Identify which cell holds the provided text, then report its (X, Y) central coordinate. 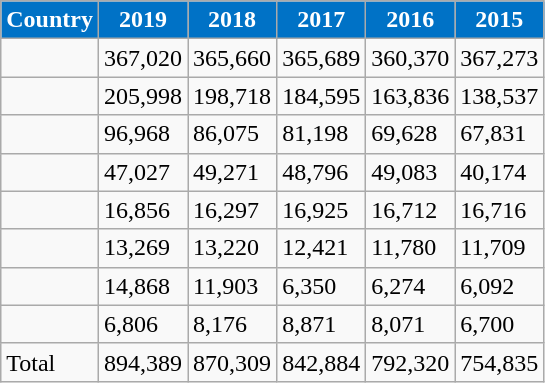
8,871 (322, 324)
8,071 (410, 324)
365,689 (322, 58)
40,174 (500, 172)
Country (50, 20)
6,700 (500, 324)
47,027 (142, 172)
367,273 (500, 58)
16,712 (410, 210)
6,274 (410, 286)
2018 (232, 20)
12,421 (322, 248)
Total (50, 362)
67,831 (500, 134)
138,537 (500, 96)
870,309 (232, 362)
360,370 (410, 58)
198,718 (232, 96)
184,595 (322, 96)
8,176 (232, 324)
49,271 (232, 172)
6,350 (322, 286)
48,796 (322, 172)
163,836 (410, 96)
81,198 (322, 134)
11,709 (500, 248)
69,628 (410, 134)
16,297 (232, 210)
11,903 (232, 286)
792,320 (410, 362)
894,389 (142, 362)
13,269 (142, 248)
365,660 (232, 58)
2019 (142, 20)
13,220 (232, 248)
6,806 (142, 324)
86,075 (232, 134)
14,868 (142, 286)
2015 (500, 20)
367,020 (142, 58)
2017 (322, 20)
754,835 (500, 362)
842,884 (322, 362)
16,716 (500, 210)
16,925 (322, 210)
205,998 (142, 96)
6,092 (500, 286)
96,968 (142, 134)
2016 (410, 20)
16,856 (142, 210)
49,083 (410, 172)
11,780 (410, 248)
